Pinpoint the cell where the given text exists, returning its [x, y] midpoint coordinate. 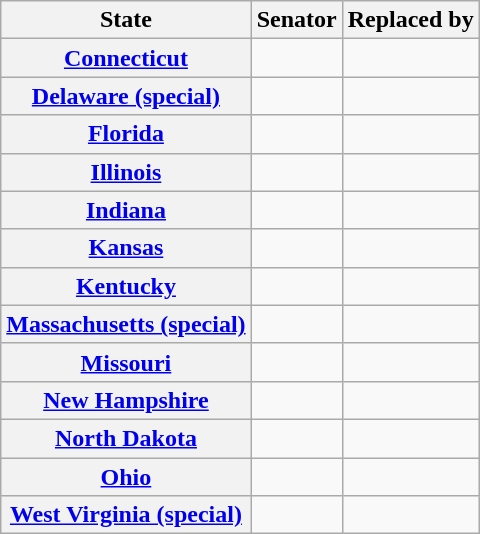
Kentucky [126, 286]
Illinois [126, 172]
Massachusetts (special) [126, 324]
Indiana [126, 210]
Ohio [126, 477]
North Dakota [126, 438]
Connecticut [126, 58]
State [126, 20]
West Virginia (special) [126, 515]
Delaware (special) [126, 96]
New Hampshire [126, 400]
Florida [126, 134]
Replaced by [410, 20]
Kansas [126, 248]
Senator [296, 20]
Missouri [126, 362]
